Locate the cell with the specified text and output its [x, y] center coordinate. 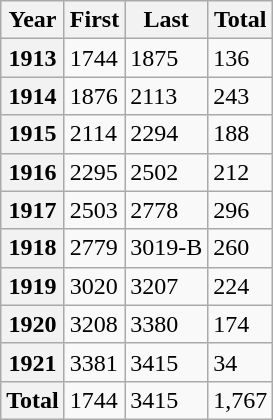
1875 [166, 58]
34 [240, 362]
First [94, 20]
1876 [94, 96]
174 [240, 324]
Last [166, 20]
3208 [94, 324]
212 [240, 172]
1918 [33, 248]
1921 [33, 362]
2503 [94, 210]
3381 [94, 362]
1920 [33, 324]
3020 [94, 286]
136 [240, 58]
1914 [33, 96]
1917 [33, 210]
Year [33, 20]
1915 [33, 134]
2502 [166, 172]
260 [240, 248]
2294 [166, 134]
2114 [94, 134]
2295 [94, 172]
188 [240, 134]
224 [240, 286]
1,767 [240, 400]
2778 [166, 210]
3207 [166, 286]
2113 [166, 96]
2779 [94, 248]
3380 [166, 324]
1919 [33, 286]
296 [240, 210]
1913 [33, 58]
3019-B [166, 248]
243 [240, 96]
1916 [33, 172]
